For the text-containing cell, return its midpoint in (X, Y) coordinate format. 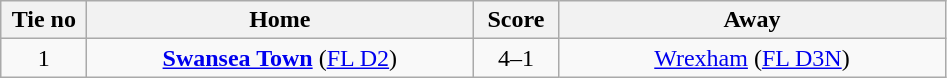
1 (44, 58)
Home (280, 20)
Away (752, 20)
Score (516, 20)
4–1 (516, 58)
Swansea Town (FL D2) (280, 58)
Tie no (44, 20)
Wrexham (FL D3N) (752, 58)
